Find where the given text appears and provide that cell's center as [X, Y] coordinate. 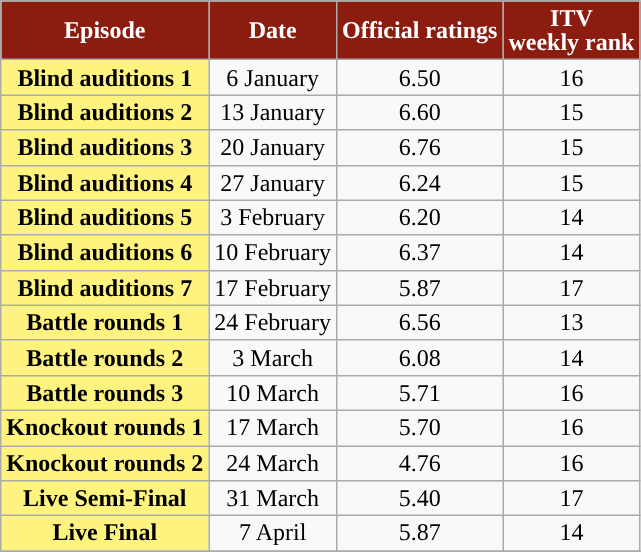
Blind auditions 5 [105, 218]
27 January [273, 182]
24 March [273, 464]
Knockout rounds 1 [105, 428]
6.20 [419, 218]
6.24 [419, 182]
Live Semi-Final [105, 498]
10 March [273, 392]
6.37 [419, 252]
4.76 [419, 464]
24 February [273, 322]
Blind auditions 4 [105, 182]
5.71 [419, 392]
3 March [273, 358]
Blind auditions 3 [105, 148]
6.08 [419, 358]
Blind auditions 2 [105, 112]
Battle rounds 1 [105, 322]
17 March [273, 428]
Battle rounds 3 [105, 392]
6.56 [419, 322]
6.50 [419, 78]
Blind auditions 1 [105, 78]
Battle rounds 2 [105, 358]
6.60 [419, 112]
7 April [273, 534]
13 January [273, 112]
5.70 [419, 428]
Live Final [105, 534]
3 February [273, 218]
Blind auditions 6 [105, 252]
10 February [273, 252]
6.76 [419, 148]
31 March [273, 498]
13 [572, 322]
5.40 [419, 498]
6 January [273, 78]
20 January [273, 148]
Official ratings [419, 30]
17 February [273, 288]
Knockout rounds 2 [105, 464]
ITVweekly rank [572, 30]
Date [273, 30]
Blind auditions 7 [105, 288]
Episode [105, 30]
